Pinpoint the cell where the given text exists, returning its (x, y) midpoint coordinate. 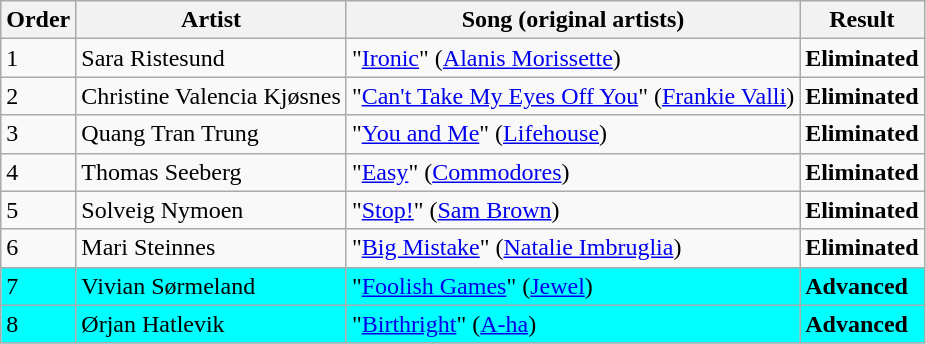
"Can't Take My Eyes Off You" (Frankie Valli) (572, 96)
2 (38, 96)
Mari Steinnes (212, 248)
"Big Mistake" (Natalie Imbruglia) (572, 248)
3 (38, 134)
5 (38, 210)
Result (862, 20)
4 (38, 172)
Ørjan Hatlevik (212, 324)
"Easy" (Commodores) (572, 172)
"Foolish Games" (Jewel) (572, 286)
Vivian Sørmeland (212, 286)
Quang Tran Trung (212, 134)
"You and Me" (Lifehouse) (572, 134)
8 (38, 324)
1 (38, 58)
6 (38, 248)
Solveig Nymoen (212, 210)
Song (original artists) (572, 20)
Sara Ristesund (212, 58)
"Stop!" (Sam Brown) (572, 210)
Christine Valencia Kjøsnes (212, 96)
"Birthright" (A-ha) (572, 324)
Artist (212, 20)
"Ironic" (Alanis Morissette) (572, 58)
7 (38, 286)
Thomas Seeberg (212, 172)
Order (38, 20)
